Capture the cell that displays the provided text and extract its (x, y) central coordinate. 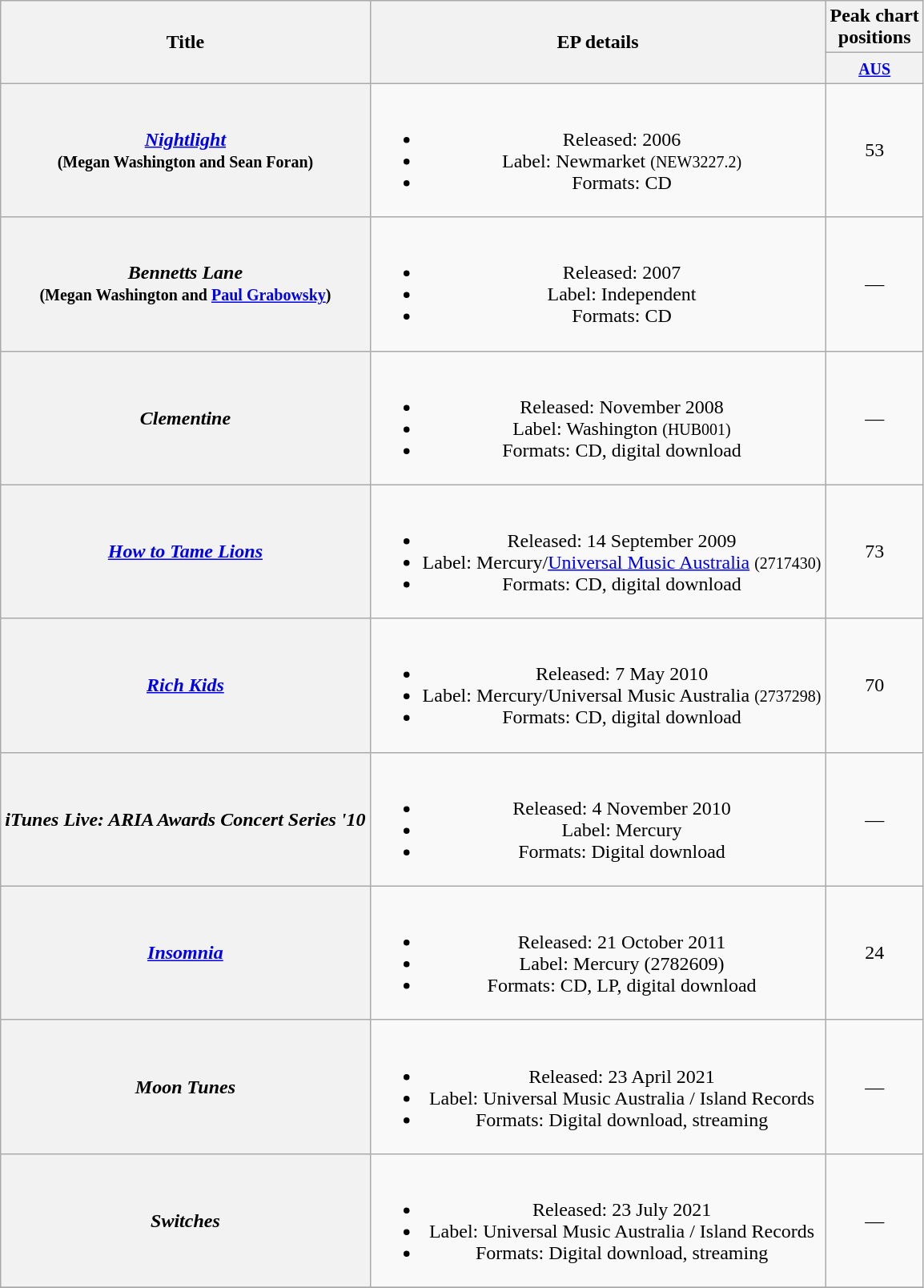
Released: 2007Label: IndependentFormats: CD (597, 284)
Title (186, 42)
AUS (874, 68)
iTunes Live: ARIA Awards Concert Series '10 (186, 819)
Released: 23 July 2021Label: Universal Music Australia / Island RecordsFormats: Digital download, streaming (597, 1221)
Moon Tunes (186, 1086)
Nightlight(Megan Washington and Sean Foran) (186, 151)
Rich Kids (186, 686)
53 (874, 151)
EP details (597, 42)
Released: 23 April 2021Label: Universal Music Australia / Island RecordsFormats: Digital download, streaming (597, 1086)
Bennetts Lane(Megan Washington and Paul Grabowsky) (186, 284)
Released: 4 November 2010Label: MercuryFormats: Digital download (597, 819)
How to Tame Lions (186, 551)
Released: 2006Label: Newmarket (NEW3227.2)Formats: CD (597, 151)
24 (874, 953)
Clementine (186, 418)
Released: 14 September 2009Label: Mercury/Universal Music Australia (2717430)Formats: CD, digital download (597, 551)
Released: 7 May 2010Label: Mercury/Universal Music Australia (2737298)Formats: CD, digital download (597, 686)
Peak chartpositions (874, 27)
Released: November 2008Label: Washington (HUB001)Formats: CD, digital download (597, 418)
73 (874, 551)
70 (874, 686)
Switches (186, 1221)
Insomnia (186, 953)
Released: 21 October 2011Label: Mercury (2782609)Formats: CD, LP, digital download (597, 953)
